Locate the cell with the specified text and output its (x, y) center coordinate. 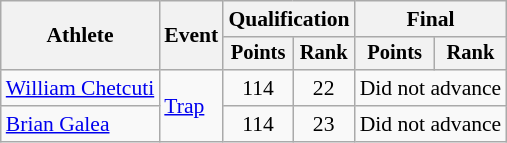
23 (324, 124)
William Chetcuti (80, 88)
Trap (191, 106)
Athlete (80, 36)
Qualification (288, 19)
Final (431, 19)
Event (191, 36)
Brian Galea (80, 124)
22 (324, 88)
